Identify which cell holds the provided text, then report its (X, Y) central coordinate. 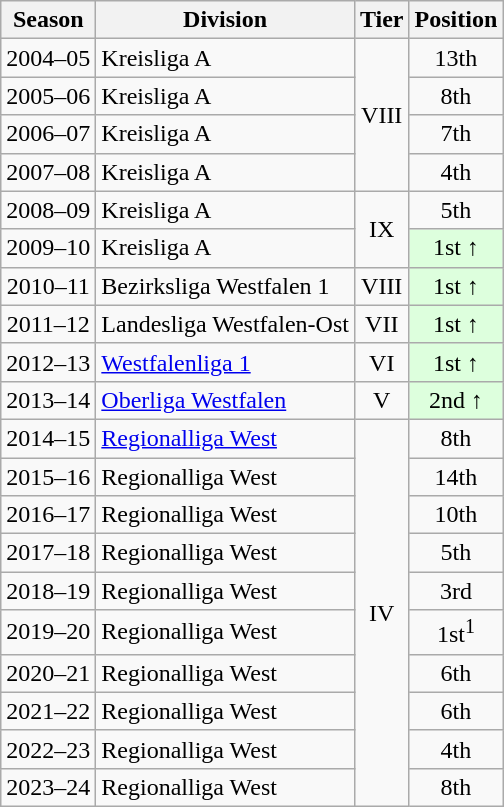
Oberliga Westfalen (226, 400)
13th (456, 58)
2004–05 (48, 58)
10th (456, 515)
14th (456, 477)
2021–22 (48, 711)
2013–14 (48, 400)
Season (48, 20)
2022–23 (48, 749)
IX (382, 229)
V (382, 400)
Tier (382, 20)
Westfalenliga 1 (226, 362)
2015–16 (48, 477)
2011–12 (48, 324)
2006–07 (48, 134)
2017–18 (48, 553)
2007–08 (48, 172)
2020–21 (48, 673)
1st1 (456, 632)
Bezirksliga Westfalen 1 (226, 286)
3rd (456, 591)
2005–06 (48, 96)
2009–10 (48, 248)
2008–09 (48, 210)
2016–17 (48, 515)
7th (456, 134)
2012–13 (48, 362)
Position (456, 20)
2014–15 (48, 438)
2019–20 (48, 632)
2010–11 (48, 286)
VII (382, 324)
IV (382, 612)
VI (382, 362)
2nd ↑ (456, 400)
Landesliga Westfalen-Ost (226, 324)
2023–24 (48, 787)
Division (226, 20)
2018–19 (48, 591)
